Provide the [X, Y] coordinate of the cell's center where the given text is located.  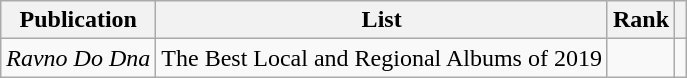
Rank [640, 20]
List [382, 20]
Publication [78, 20]
Ravno Do Dna [78, 58]
The Best Local and Regional Albums of 2019 [382, 58]
